Extract the (X, Y) coordinate from the center of the cell holding the provided text.  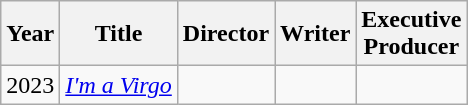
2023 (30, 85)
I'm a Virgo (119, 85)
Writer (316, 34)
Year (30, 34)
Director (226, 34)
ExecutiveProducer (412, 34)
Title (119, 34)
